Return [X, Y] of the center of cell containing provided text 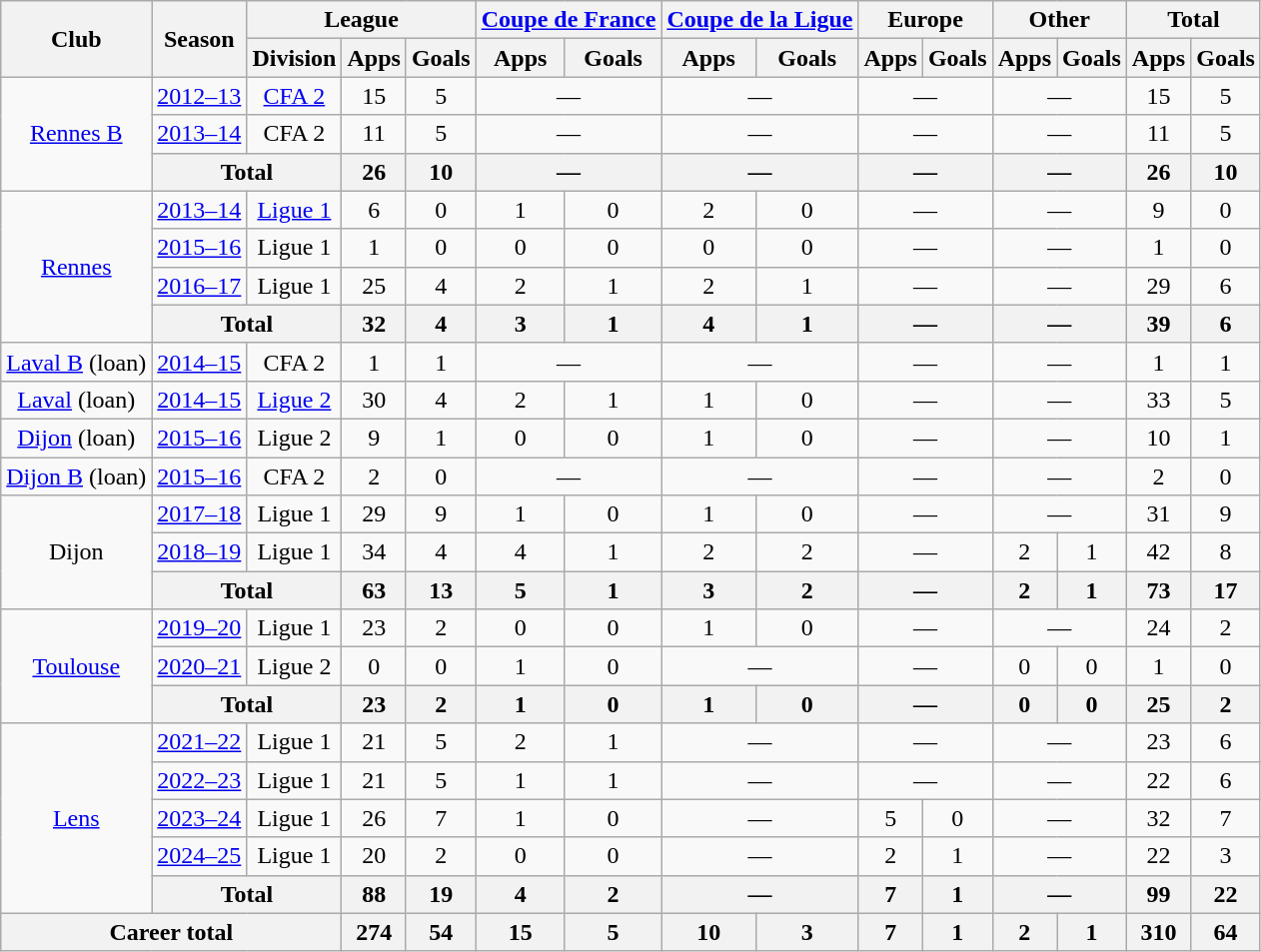
310 [1158, 932]
2017–18 [200, 514]
Rennes B [76, 134]
17 [1226, 590]
274 [374, 932]
Other [1059, 20]
League [362, 20]
2019–20 [200, 628]
2022–23 [200, 780]
Club [76, 39]
42 [1158, 552]
2016–17 [200, 286]
24 [1158, 628]
Career total [172, 932]
Laval (loan) [76, 400]
2018–19 [200, 552]
19 [441, 894]
2023–24 [200, 818]
2021–22 [200, 742]
64 [1226, 932]
2024–25 [200, 856]
Dijon B (loan) [76, 476]
33 [1158, 400]
Dijon [76, 552]
Dijon (loan) [76, 438]
34 [374, 552]
Rennes [76, 267]
88 [374, 894]
13 [441, 590]
39 [1158, 324]
Division [294, 58]
31 [1158, 514]
Toulouse [76, 666]
2020–21 [200, 666]
20 [374, 856]
73 [1158, 590]
Lens [76, 818]
Season [200, 39]
54 [441, 932]
Coupe de la Ligue [759, 20]
Laval B (loan) [76, 362]
99 [1158, 894]
Europe [925, 20]
Coupe de France [569, 20]
30 [374, 400]
8 [1226, 552]
2012–13 [200, 96]
63 [374, 590]
